From the cell containing the given text, extract its center point as [X, Y] coordinate. 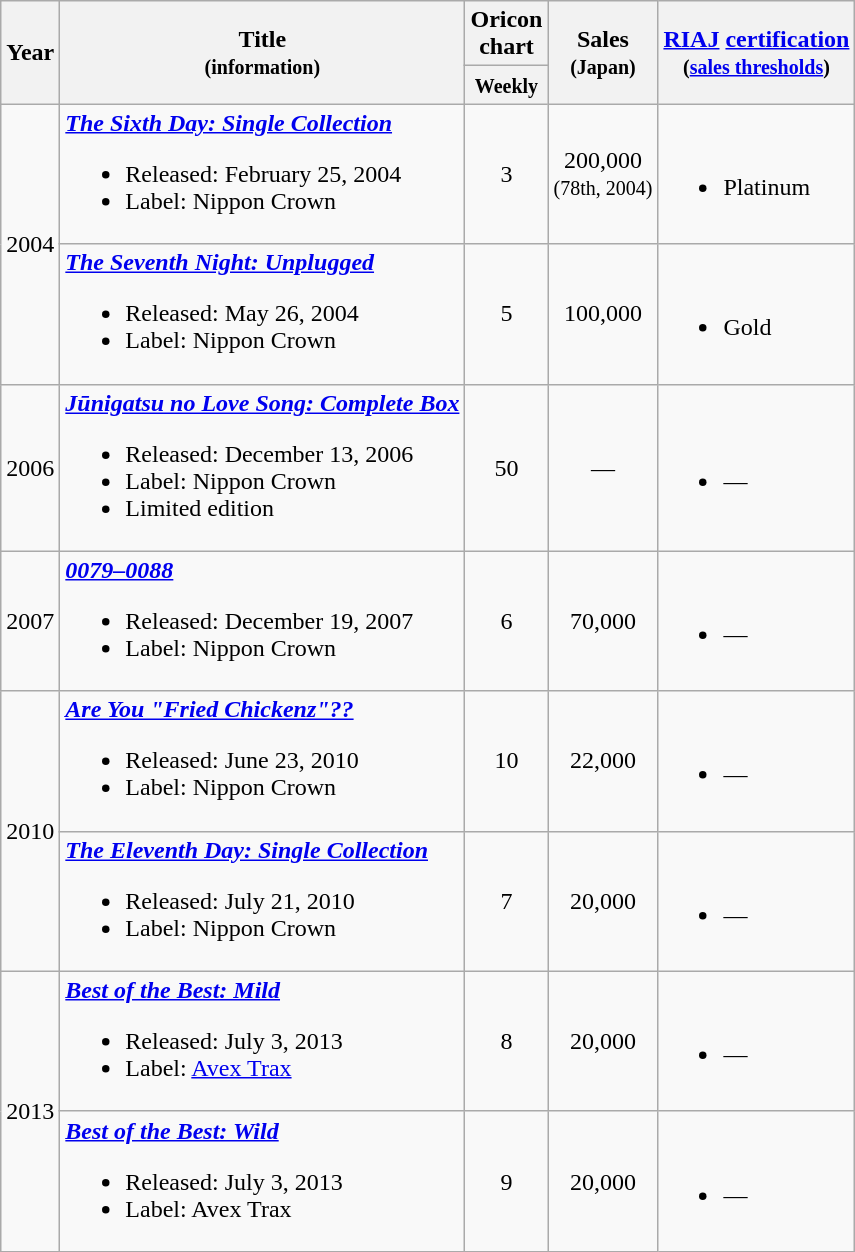
5 [506, 314]
Jūnigatsu no Love Song: Complete BoxReleased: December 13, 2006Label: Nippon CrownLimited edition [262, 468]
RIAJ certification(sales thresholds) [756, 52]
The Seventh Night: UnpluggedReleased: May 26, 2004Label: Nippon Crown [262, 314]
Weekly [506, 85]
200,000(78th, 2004) [603, 174]
22,000 [603, 761]
6 [506, 621]
Best of the Best: MildReleased: July 3, 2013Label: Avex Trax [262, 1041]
2006 [30, 468]
100,000 [603, 314]
The Eleventh Day: Single CollectionReleased: July 21, 2010Label: Nippon Crown [262, 901]
50 [506, 468]
Sales(Japan) [603, 52]
Gold [756, 314]
Are You "Fried Chickenz"??Released: June 23, 2010Label: Nippon Crown [262, 761]
9 [506, 1181]
2013 [30, 1111]
70,000 [603, 621]
3 [506, 174]
Platinum [756, 174]
The Sixth Day: Single CollectionReleased: February 25, 2004Label: Nippon Crown [262, 174]
Best of the Best: WildReleased: July 3, 2013Label: Avex Trax [262, 1181]
2004 [30, 244]
2007 [30, 621]
Title(information) [262, 52]
Year [30, 52]
7 [506, 901]
8 [506, 1041]
2010 [30, 831]
10 [506, 761]
0079–0088Released: December 19, 2007Label: Nippon Crown [262, 621]
Oricon chart [506, 34]
